Output the (x, y) coordinate of the center of the cell containing the given text.  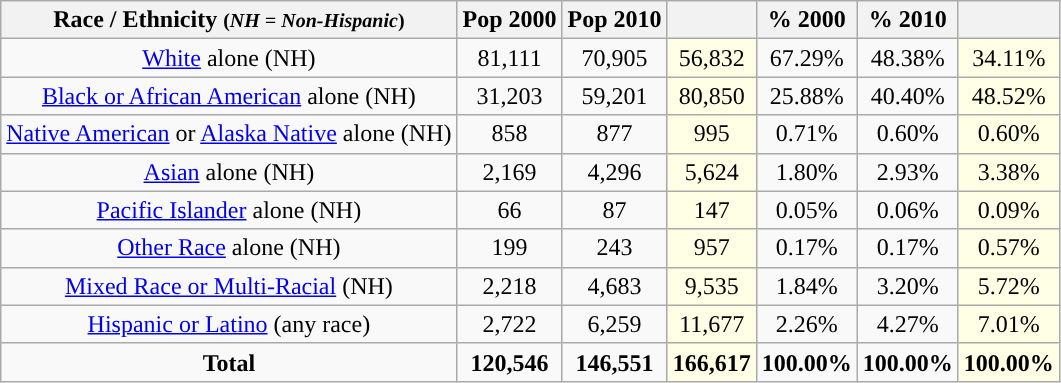
Race / Ethnicity (NH = Non-Hispanic) (229, 20)
166,617 (712, 362)
0.06% (908, 210)
0.57% (1008, 248)
4,683 (614, 286)
% 2010 (908, 20)
1.84% (806, 286)
2,218 (510, 286)
0.09% (1008, 210)
5.72% (1008, 286)
Asian alone (NH) (229, 172)
11,677 (712, 324)
67.29% (806, 58)
5,624 (712, 172)
2,722 (510, 324)
34.11% (1008, 58)
3.20% (908, 286)
995 (712, 134)
2,169 (510, 172)
4.27% (908, 324)
40.40% (908, 96)
957 (712, 248)
48.52% (1008, 96)
146,551 (614, 362)
120,546 (510, 362)
Total (229, 362)
9,535 (712, 286)
Black or African American alone (NH) (229, 96)
80,850 (712, 96)
31,203 (510, 96)
147 (712, 210)
87 (614, 210)
Other Race alone (NH) (229, 248)
2.26% (806, 324)
% 2000 (806, 20)
48.38% (908, 58)
59,201 (614, 96)
Hispanic or Latino (any race) (229, 324)
7.01% (1008, 324)
Pacific Islander alone (NH) (229, 210)
Mixed Race or Multi-Racial (NH) (229, 286)
0.71% (806, 134)
White alone (NH) (229, 58)
81,111 (510, 58)
Native American or Alaska Native alone (NH) (229, 134)
877 (614, 134)
66 (510, 210)
199 (510, 248)
25.88% (806, 96)
1.80% (806, 172)
70,905 (614, 58)
4,296 (614, 172)
3.38% (1008, 172)
56,832 (712, 58)
Pop 2010 (614, 20)
243 (614, 248)
0.05% (806, 210)
2.93% (908, 172)
858 (510, 134)
6,259 (614, 324)
Pop 2000 (510, 20)
